For the text-containing cell, return its midpoint in (x, y) coordinate format. 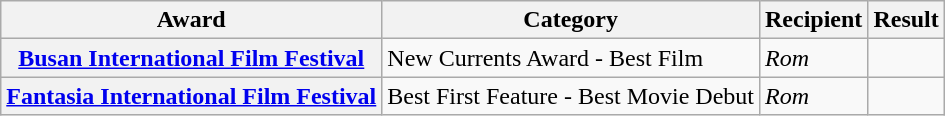
New Currents Award - Best Film (571, 58)
Result (906, 20)
Recipient (813, 20)
Fantasia International Film Festival (192, 96)
Award (192, 20)
Best First Feature - Best Movie Debut (571, 96)
Busan International Film Festival (192, 58)
Category (571, 20)
